Determine the (X, Y) coordinate at the center of the cell enclosing the given text.  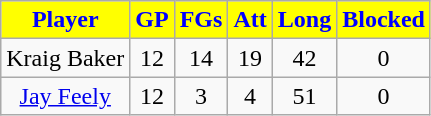
14 (201, 58)
Player (66, 20)
FGs (201, 20)
19 (250, 58)
Att (250, 20)
51 (304, 96)
4 (250, 96)
Jay Feely (66, 96)
Long (304, 20)
GP (152, 20)
Kraig Baker (66, 58)
3 (201, 96)
42 (304, 58)
Blocked (384, 20)
